Return (x, y) of the center of cell containing provided text 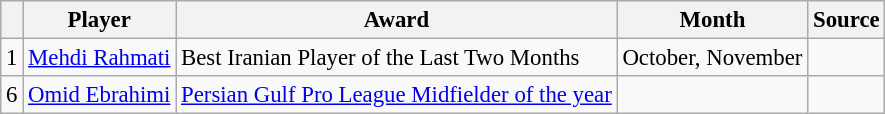
Award (396, 20)
1 (12, 58)
Mehdi Rahmati (100, 58)
Month (712, 20)
Player (100, 20)
Best Iranian Player of the Last Two Months (396, 58)
Source (846, 20)
6 (12, 95)
October, November (712, 58)
Omid Ebrahimi (100, 95)
Persian Gulf Pro League Midfielder of the year (396, 95)
